Return (X, Y) of the center of cell containing provided text 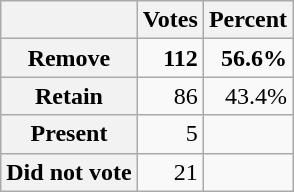
Present (69, 134)
21 (170, 172)
56.6% (248, 58)
5 (170, 134)
43.4% (248, 96)
Retain (69, 96)
Percent (248, 20)
Votes (170, 20)
Did not vote (69, 172)
Remove (69, 58)
112 (170, 58)
86 (170, 96)
